Provide the (X, Y) coordinate of the cell's center where the given text is located.  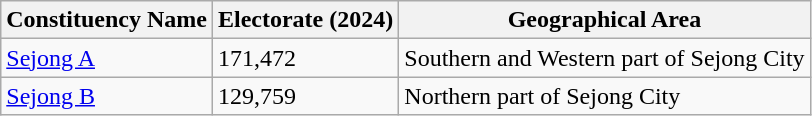
Geographical Area (604, 20)
129,759 (305, 96)
Sejong B (107, 96)
Electorate (2024) (305, 20)
Northern part of Sejong City (604, 96)
Southern and Western part of Sejong City (604, 58)
171,472 (305, 58)
Sejong A (107, 58)
Constituency Name (107, 20)
